Capture the cell that displays the provided text and extract its (x, y) central coordinate. 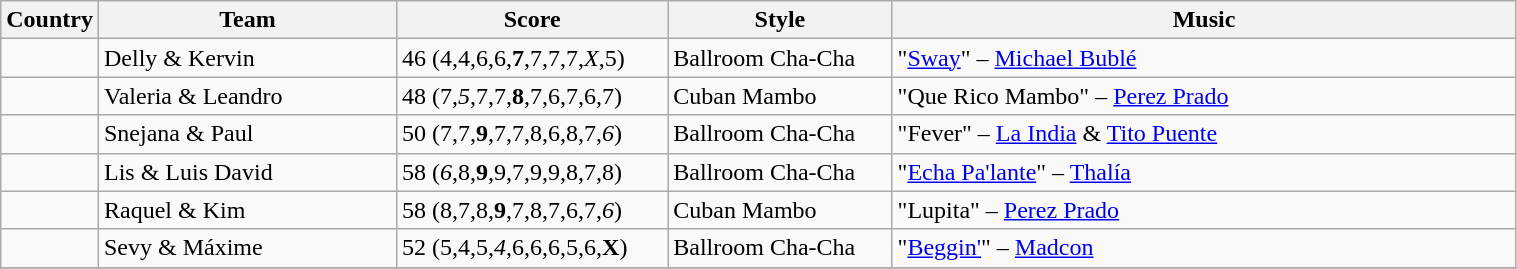
Valeria & Leandro (247, 96)
"Fever" – La India & Tito Puente (1204, 134)
Delly & Kervin (247, 58)
Sevy & Máxime (247, 248)
"Que Rico Mambo" – Perez Prado (1204, 96)
Music (1204, 20)
58 (8,7,8,9,7,8,7,6,7,6) (532, 210)
"Beggin'" – Madcon (1204, 248)
52 (5,4,5,4,6,6,6,5,6,X) (532, 248)
Score (532, 20)
48 (7,5,7,7,8,7,6,7,6,7) (532, 96)
Snejana & Paul (247, 134)
46 (4,4,6,6,7,7,7,7,X,5) (532, 58)
Lis & Luis David (247, 172)
"Sway" – Michael Bublé (1204, 58)
58 (6,8,9,9,7,9,9,8,7,8) (532, 172)
Country (50, 20)
50 (7,7,9,7,7,8,6,8,7,6) (532, 134)
Team (247, 20)
"Lupita" – Perez Prado (1204, 210)
"Echa Pa'lante" – Thalía (1204, 172)
Style (780, 20)
Raquel & Kim (247, 210)
